Find where the given text appears and provide that cell's center as [X, Y] coordinate. 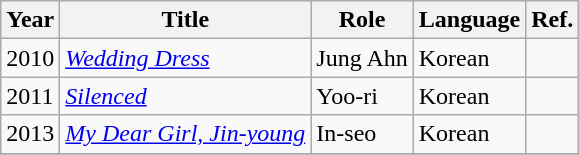
Yoo-ri [362, 96]
In-seo [362, 134]
Wedding Dress [186, 58]
2010 [30, 58]
Language [469, 20]
Jung Ahn [362, 58]
My Dear Girl, Jin-young [186, 134]
Year [30, 20]
2011 [30, 96]
Title [186, 20]
2013 [30, 134]
Role [362, 20]
Silenced [186, 96]
Ref. [552, 20]
